Determine the [X, Y] coordinate at the center of the cell enclosing the given text.  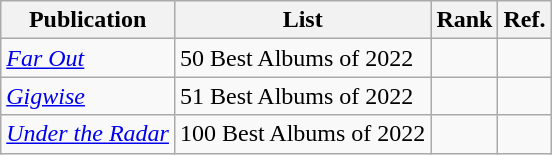
Under the Radar [88, 134]
Rank [464, 20]
100 Best Albums of 2022 [302, 134]
Far Out [88, 58]
Gigwise [88, 96]
Publication [88, 20]
List [302, 20]
51 Best Albums of 2022 [302, 96]
50 Best Albums of 2022 [302, 58]
Ref. [524, 20]
